From the cell containing the given text, extract its center point as [x, y] coordinate. 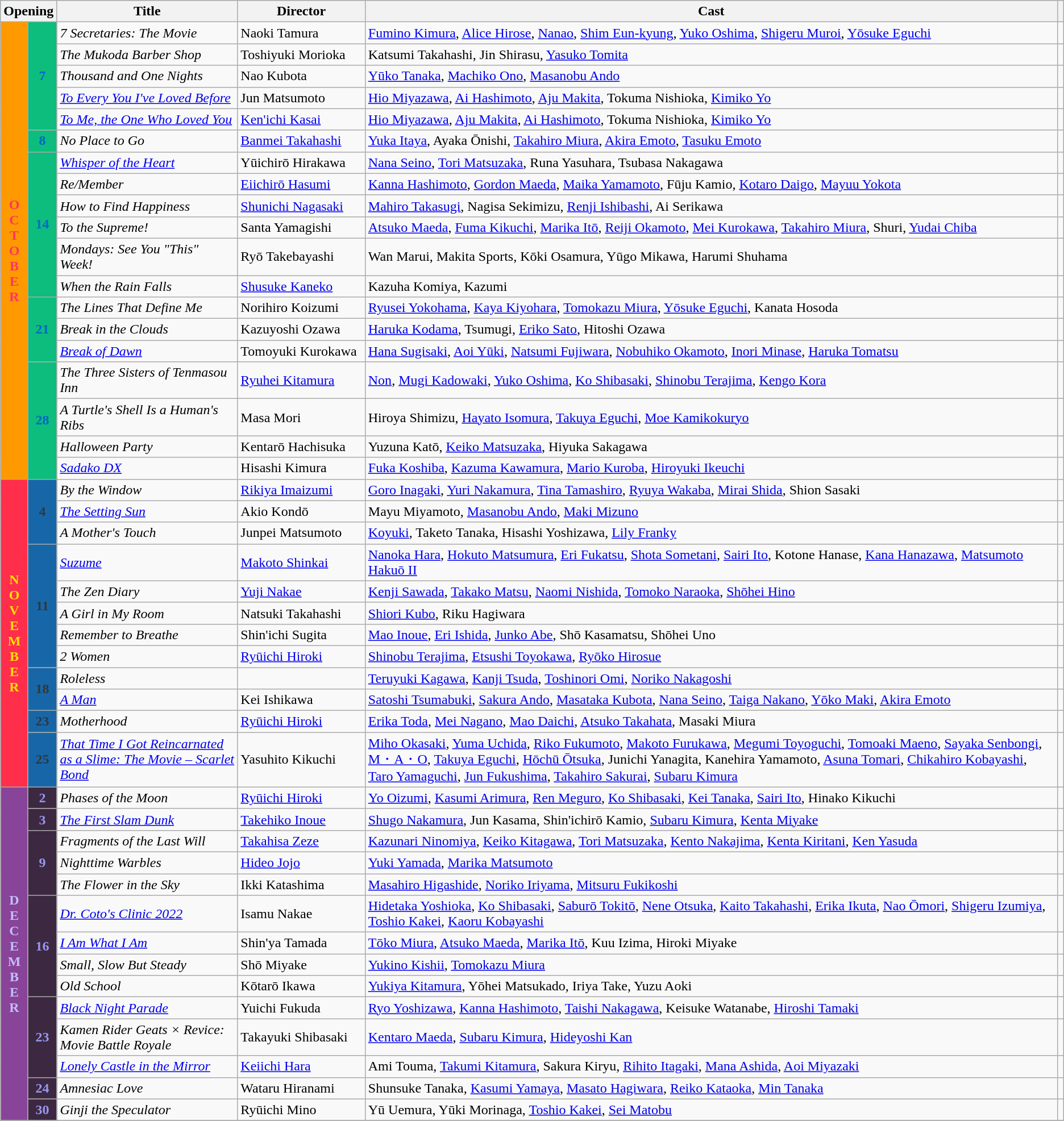
18 [42, 689]
Isamu Nakae [301, 914]
Takahisa Zeze [301, 841]
Erika Toda, Mei Nagano, Mao Daichi, Atsuko Takahata, Masaki Miura [711, 722]
Natsuki Takahashi [301, 613]
24 [42, 1088]
8 [42, 141]
The Flower in the Sky [147, 885]
Mondays: See You "This" Week! [147, 257]
Ryō Takebayashi [301, 257]
2 [42, 798]
Kazuyoshi Ozawa [301, 330]
3 [42, 819]
Teruyuki Kagawa, Kanji Tsuda, Toshinori Omi, Noriko Nakagoshi [711, 678]
Shunsuke Tanaka, Kasumi Yamaya, Masato Hagiwara, Reiko Kataoka, Min Tanaka [711, 1088]
Norihiro Koizumi [301, 308]
To Every You I've Loved Before [147, 98]
Keiichi Hara [301, 1066]
Phases of the Moon [147, 798]
Director [301, 11]
Yo Oizumi, Kasumi Arimura, Ren Meguro, Ko Shibasaki, Kei Tanaka, Sairi Ito, Hinako Kikuchi [711, 798]
21 [42, 330]
Mao Inoue, Eri Ishida, Junko Abe, Shō Kasamatsu, Shōhei Uno [711, 635]
Eiichirō Hasumi [301, 184]
Kanna Hashimoto, Gordon Maeda, Maika Yamamoto, Fūju Kamio, Kotaro Daigo, Mayuu Yokota [711, 184]
Yuzuna Katō, Keiko Matsuzaka, Hiyuka Sakagawa [711, 447]
7 [42, 76]
16 [42, 947]
No Place to Go [147, 141]
Ryūichi Mino [301, 1110]
Shin'ya Tamada [301, 943]
The Setting Sun [147, 511]
Wataru Hiranami [301, 1088]
Nanoka Hara, Hokuto Matsumura, Eri Fukatsu, Shota Sometani, Sairi Ito, Kotone Hanase, Kana Hanazawa, Matsumoto Hakuō II [711, 562]
A Man [147, 700]
Mayu Miyamoto, Masanobu Ando, Maki Mizuno [711, 511]
Jun Matsumoto [301, 98]
7 Secretaries: The Movie [147, 33]
The First Slam Dunk [147, 819]
Takehiko Inoue [301, 819]
Yasuhito Kikuchi [301, 760]
That Time I Got Reincarnated as a Slime: The Movie – Scarlet Bond [147, 760]
Amnesiac Love [147, 1088]
Roleless [147, 678]
Masahiro Higashide, Noriko Iriyama, Mitsuru Fukikoshi [711, 885]
Toshiyuki Morioka [301, 55]
Kentarō Hachisuka [301, 447]
Hio Miyazawa, Ai Hashimoto, Aju Makita, Tokuma Nishioka, Kimiko Yo [711, 98]
Title [147, 11]
Hio Miyazawa, Aju Makita, Ai Hashimoto, Tokuma Nishioka, Kimiko Yo [711, 119]
Banmei Takahashi [301, 141]
Nighttime Warbles [147, 862]
The Lines That Define Me [147, 308]
The Three Sisters of Tenmasou Inn [147, 381]
Yukiya Kitamura, Yōhei Matsukado, Iriya Take, Yuzu Aoki [711, 986]
Naoki Tamura [301, 33]
Nana Seino, Tori Matsuzaka, Runa Yasuhara, Tsubasa Nakagawa [711, 162]
Kazuha Komiya, Kazumi [711, 286]
Break in the Clouds [147, 330]
Hiroya Shimizu, Hayato Isomura, Takuya Eguchi, Moe Kamikokuryo [711, 417]
To the Supreme! [147, 227]
Non, Mugi Kadowaki, Yuko Oshima, Ko Shibasaki, Shinobu Terajima, Kengo Kora [711, 381]
9 [42, 862]
DECEMBER [15, 953]
Akio Kondō [301, 511]
Kentaro Maeda, Subaru Kimura, Hideyoshi Kan [711, 1037]
Shiori Kubo, Riku Hagiwara [711, 613]
11 [42, 606]
Break of Dawn [147, 351]
Halloween Party [147, 447]
28 [42, 420]
To Me, the One Who Loved You [147, 119]
The Mukoda Barber Shop [147, 55]
Yukino Kishii, Tomokazu Miura [711, 965]
Ryuhei Kitamura [301, 381]
Takayuki Shibasaki [301, 1037]
Wan Marui, Makita Sports, Kōki Osamura, Yūgo Mikawa, Harumi Shuhama [711, 257]
Fragments of the Last Will [147, 841]
Ryusei Yokohama, Kaya Kiyohara, Tomokazu Miura, Yōsuke Eguchi, Kanata Hosoda [711, 308]
Satoshi Tsumabuki, Sakura Ando, Masataka Kubota, Nana Seino, Taiga Nakano, Yōko Maki, Akira Emoto [711, 700]
Suzume [147, 562]
Fuka Koshiba, Kazuma Kawamura, Mario Kuroba, Hiroyuki Ikeuchi [711, 468]
Remember to Breathe [147, 635]
Ryo Yoshizawa, Kanna Hashimoto, Taishi Nakagawa, Keisuke Watanabe, Hiroshi Tamaki [711, 1008]
Yūko Tanaka, Machiko Ono, Masanobu Ando [711, 76]
Opening [28, 11]
Re/Member [147, 184]
Kazunari Ninomiya, Keiko Kitagawa, Tori Matsuzaka, Kento Nakajima, Kenta Kiritani, Ken Yasuda [711, 841]
Mahiro Takasugi, Nagisa Sekimizu, Renji Ishibashi, Ai Serikawa [711, 206]
Shunichi Nagasaki [301, 206]
NOVEMBER [15, 633]
Hana Sugisaki, Aoi Yūki, Natsumi Fujiwara, Nobuhiko Okamoto, Inori Minase, Haruka Tomatsu [711, 351]
Small, Slow But Steady [147, 965]
Yūichirō Hirakawa [301, 162]
Yuki Yamada, Marika Matsumoto [711, 862]
How to Find Happiness [147, 206]
Lonely Castle in the Mirror [147, 1066]
25 [42, 760]
Goro Inagaki, Yuri Nakamura, Tina Tamashiro, Ryuya Wakaba, Mirai Shida, Shion Sasaki [711, 490]
Shusuke Kaneko [301, 286]
Haruka Kodama, Tsumugi, Eriko Sato, Hitoshi Ozawa [711, 330]
Ginji the Speculator [147, 1110]
Thousand and One Nights [147, 76]
Nao Kubota [301, 76]
Old School [147, 986]
OCTOBER [15, 251]
4 [42, 511]
Yuji Nakae [301, 591]
Dr. Coto's Clinic 2022 [147, 914]
Shinobu Terajima, Etsushi Toyokawa, Ryōko Hirosue [711, 656]
30 [42, 1110]
Hidetaka Yoshioka, Ko Shibasaki, Saburō Tokitō, Nene Otsuka, Kaito Takahashi, Erika Ikuta, Nao Ōmori, Shigeru Izumiya, Toshio Kakei, Kaoru Kobayashi [711, 914]
14 [42, 224]
Kamen Rider Geats × Revice: Movie Battle Royale [147, 1037]
The Zen Diary [147, 591]
Yuka Itaya, Ayaka Ōnishi, Takahiro Miura, Akira Emoto, Tasuku Emoto [711, 141]
Koyuki, Taketo Tanaka, Hisashi Yoshizawa, Lily Franky [711, 533]
Shin'ichi Sugita [301, 635]
Tomoyuki Kurokawa [301, 351]
By the Window [147, 490]
Junpei Matsumoto [301, 533]
Kei Ishikawa [301, 700]
Masa Mori [301, 417]
A Girl in My Room [147, 613]
Black Night Parade [147, 1008]
Cast [711, 11]
I Am What I Am [147, 943]
Katsumi Takahashi, Jin Shirasu, Yasuko Tomita [711, 55]
Motherhood [147, 722]
Ken'ichi Kasai [301, 119]
Shugo Nakamura, Jun Kasama, Shin'ichirō Kamio, Subaru Kimura, Kenta Miyake [711, 819]
Kōtarō Ikawa [301, 986]
Ikki Katashima [301, 885]
Santa Yamagishi [301, 227]
Rikiya Imaizumi [301, 490]
Kenji Sawada, Takako Matsu, Naomi Nishida, Tomoko Naraoka, Shōhei Hino [711, 591]
Shō Miyake [301, 965]
A Mother's Touch [147, 533]
Fumino Kimura, Alice Hirose, Nanao, Shim Eun-kyung, Yuko Oshima, Shigeru Muroi, Yōsuke Eguchi [711, 33]
A Turtle's Shell Is a Human's Ribs [147, 417]
Hisashi Kimura [301, 468]
Ami Touma, Takumi Kitamura, Sakura Kiryu, Rihito Itagaki, Mana Ashida, Aoi Miyazaki [711, 1066]
Yuichi Fukuda [301, 1008]
Tōko Miura, Atsuko Maeda, Marika Itō, Kuu Izima, Hiroki Miyake [711, 943]
Sadako DX [147, 468]
2 Women [147, 656]
Whisper of the Heart [147, 162]
When the Rain Falls [147, 286]
Yū Uemura, Yūki Morinaga, Toshio Kakei, Sei Matobu [711, 1110]
Hideo Jojo [301, 862]
Atsuko Maeda, Fuma Kikuchi, Marika Itō, Reiji Okamoto, Mei Kurokawa, Takahiro Miura, Shuri, Yudai Chiba [711, 227]
Makoto Shinkai [301, 562]
